Locate the cell with the specified text and output its (x, y) center coordinate. 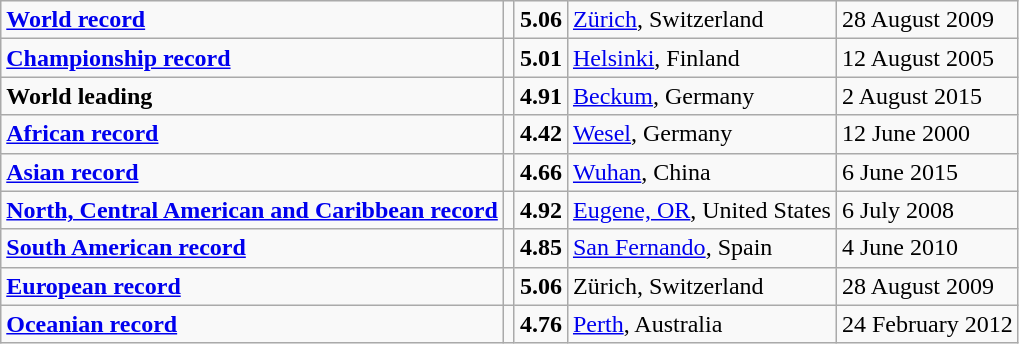
12 August 2005 (927, 58)
African record (252, 134)
2 August 2015 (927, 96)
World leading (252, 96)
South American record (252, 248)
4.42 (540, 134)
4 June 2010 (927, 248)
4.76 (540, 324)
Helsinki, Finland (702, 58)
Wesel, Germany (702, 134)
4.66 (540, 172)
4.85 (540, 248)
4.91 (540, 96)
Oceanian record (252, 324)
12 June 2000 (927, 134)
6 June 2015 (927, 172)
San Fernando, Spain (702, 248)
Perth, Australia (702, 324)
Wuhan, China (702, 172)
North, Central American and Caribbean record (252, 210)
6 July 2008 (927, 210)
Beckum, Germany (702, 96)
World record (252, 20)
European record (252, 286)
Championship record (252, 58)
5.01 (540, 58)
4.92 (540, 210)
24 February 2012 (927, 324)
Asian record (252, 172)
Eugene, OR, United States (702, 210)
